Provide the [x, y] coordinate of the cell's center where the given text is located.  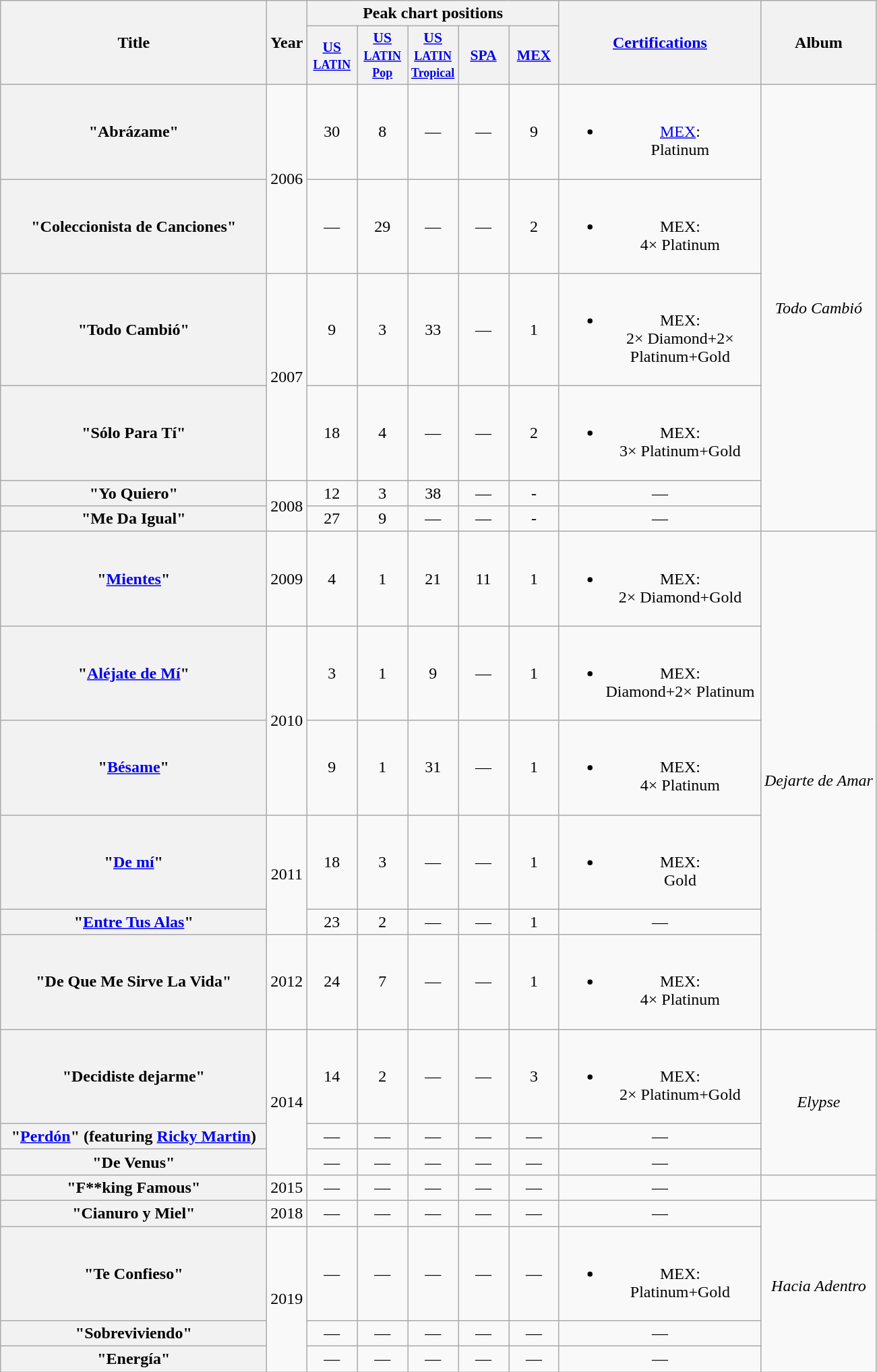
21 [433, 579]
Year [287, 43]
MEX: Diamond+2× Platinum [659, 673]
Certifications [659, 43]
Dejarte de Amar [818, 780]
MEX: 2× Platinum+Gold [659, 1076]
Album [818, 43]
2015 [287, 1187]
Elypse [818, 1102]
2019 [287, 1299]
38 [433, 493]
7 [383, 982]
"Entre Tus Alas" [133, 922]
MEX: 2× Diamond+Gold [659, 579]
Title [133, 43]
MEX: 2× Diamond+2× Platinum+Gold [659, 330]
"Me Da Igual" [133, 519]
2009 [287, 579]
US LATIN Pop [383, 55]
"Yo Quiero" [133, 493]
2012 [287, 982]
Todo Cambió [818, 307]
27 [332, 519]
33 [433, 330]
"De Venus" [133, 1162]
2010 [287, 720]
US LATIN [332, 55]
"De Que Me Sirve La Vida" [133, 982]
2014 [287, 1102]
Peak chart positions [433, 13]
"Todo Cambió" [133, 330]
2011 [287, 875]
23 [332, 922]
MEX: Platinum [659, 131]
"Aléjate de Mí" [133, 673]
"Abrázame" [133, 131]
Hacia Adentro [818, 1286]
MEX: 3× Platinum+Gold [659, 433]
"Decidiste dejarme" [133, 1076]
29 [383, 226]
"Cianuro y Miel" [133, 1213]
"Mientes" [133, 579]
"Bésame" [133, 768]
24 [332, 982]
MEX: Platinum+Gold [659, 1274]
MEX [534, 55]
2018 [287, 1213]
"Perdón" (featuring Ricky Martin) [133, 1136]
11 [484, 579]
"Coleccionista de Canciones" [133, 226]
30 [332, 131]
2007 [287, 377]
12 [332, 493]
MEX: Gold [659, 862]
"F**king Famous" [133, 1187]
31 [433, 768]
"Energía" [133, 1359]
"De mí" [133, 862]
"Sobreviviendo" [133, 1334]
2008 [287, 506]
"Te Confieso" [133, 1274]
US LATIN Tropical [433, 55]
14 [332, 1076]
2006 [287, 179]
SPA [484, 55]
"Sólo Para Tí" [133, 433]
8 [383, 131]
